Search for the cell housing the specified text and yield its [X, Y] center coordinate. 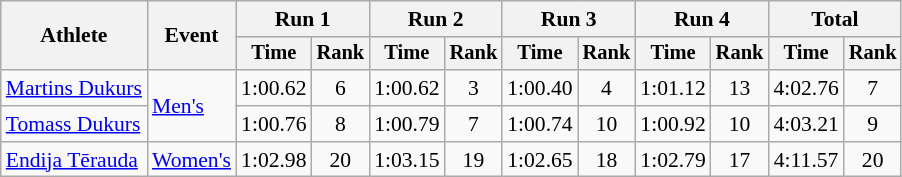
1:00.76 [274, 124]
13 [740, 88]
Event [192, 36]
Tomass Dukurs [74, 124]
1:00.92 [672, 124]
4:03.21 [806, 124]
4:02.76 [806, 88]
4 [607, 88]
Run 4 [702, 19]
1:01.12 [672, 88]
Martins Dukurs [74, 88]
Men's [192, 106]
1:00.79 [406, 124]
Athlete [74, 36]
9 [873, 124]
1:00.74 [540, 124]
6 [341, 88]
Run 3 [568, 19]
Run 2 [436, 19]
8 [341, 124]
3 [474, 88]
Total [834, 19]
1:00.40 [540, 88]
Run 1 [302, 19]
